Identify which cell holds the provided text, then report its (x, y) central coordinate. 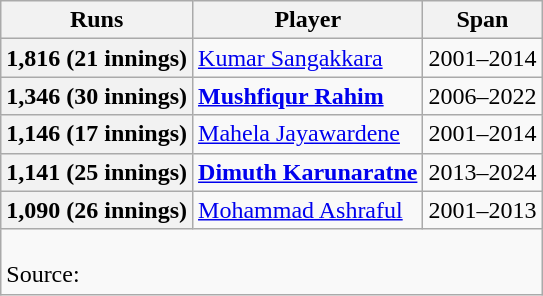
Span (482, 20)
Mushfiqur Rahim (308, 96)
Runs (97, 20)
1,146 (17 innings) (97, 134)
2013–2024 (482, 172)
Kumar Sangakkara (308, 58)
1,090 (26 innings) (97, 210)
Source: (272, 262)
Mahela Jayawardene (308, 134)
Player (308, 20)
Dimuth Karunaratne (308, 172)
2001–2013 (482, 210)
1,141 (25 innings) (97, 172)
1,816 (21 innings) (97, 58)
2006–2022 (482, 96)
Mohammad Ashraful (308, 210)
1,346 (30 innings) (97, 96)
